For the text-containing cell, return its midpoint in [x, y] coordinate format. 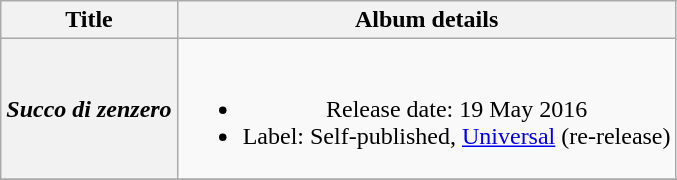
Title [89, 20]
Release date: 19 May 2016Label: Self-published, Universal (re-release) [426, 109]
Album details [426, 20]
Succo di zenzero [89, 109]
